From the cell containing the given text, extract its center point as (x, y) coordinate. 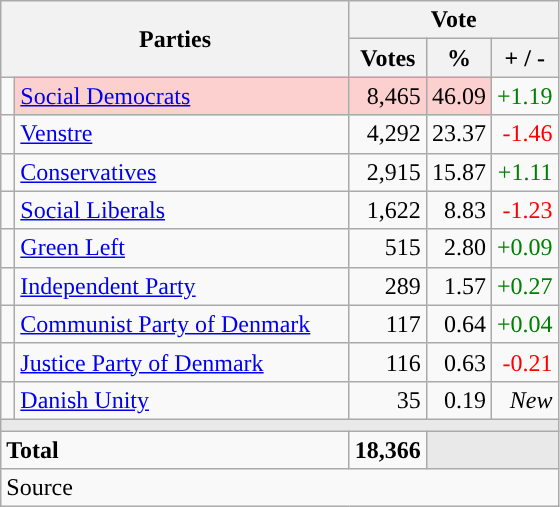
-0.21 (524, 362)
Parties (176, 39)
8,465 (388, 96)
Votes (388, 58)
Social Liberals (182, 210)
18,366 (388, 449)
1.57 (458, 286)
New (524, 400)
+0.04 (524, 324)
289 (388, 286)
Justice Party of Denmark (182, 362)
+0.09 (524, 248)
23.37 (458, 134)
46.09 (458, 96)
% (458, 58)
Venstre (182, 134)
Green Left (182, 248)
515 (388, 248)
2.80 (458, 248)
+ / - (524, 58)
Independent Party (182, 286)
Communist Party of Denmark (182, 324)
4,292 (388, 134)
Source (280, 488)
Vote (454, 20)
117 (388, 324)
15.87 (458, 172)
+0.27 (524, 286)
0.63 (458, 362)
0.64 (458, 324)
+1.19 (524, 96)
35 (388, 400)
8.83 (458, 210)
-1.46 (524, 134)
-1.23 (524, 210)
+1.11 (524, 172)
2,915 (388, 172)
Danish Unity (182, 400)
Total (176, 449)
Conservatives (182, 172)
Social Democrats (182, 96)
0.19 (458, 400)
1,622 (388, 210)
116 (388, 362)
